From the cell containing the given text, extract its center point as [X, Y] coordinate. 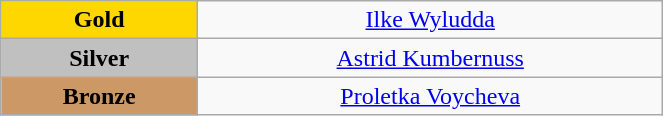
Proletka Voycheva [430, 96]
Silver [100, 58]
Ilke Wyludda [430, 20]
Astrid Kumbernuss [430, 58]
Gold [100, 20]
Bronze [100, 96]
